Determine the (X, Y) coordinate at the center of the cell enclosing the given text.  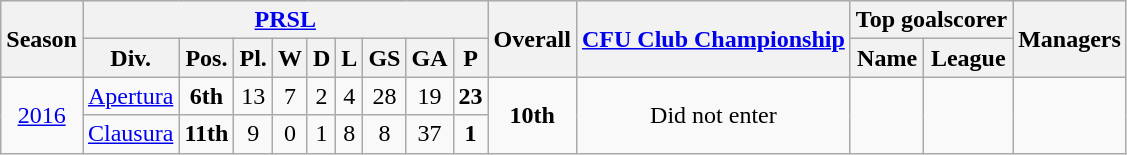
L (350, 58)
28 (384, 96)
Pl. (253, 58)
Managers (1070, 39)
Did not enter (713, 115)
10th (532, 115)
PRSL (285, 20)
9 (253, 134)
GA (430, 58)
7 (290, 96)
Div. (130, 58)
19 (430, 96)
Top goalscorer (931, 20)
P (470, 58)
Clausura (130, 134)
CFU Club Championship (713, 39)
4 (350, 96)
2 (321, 96)
13 (253, 96)
11th (206, 134)
League (968, 58)
Season (42, 39)
37 (430, 134)
W (290, 58)
Overall (532, 39)
Pos. (206, 58)
0 (290, 134)
23 (470, 96)
GS (384, 58)
Name (887, 58)
Apertura (130, 96)
D (321, 58)
2016 (42, 115)
6th (206, 96)
